Provide the (x, y) coordinate of the cell's center where the given text is located.  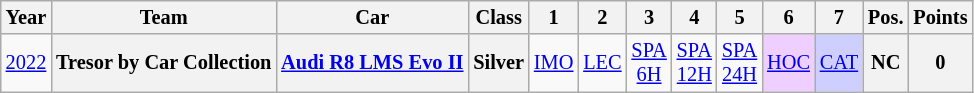
SPA12H (694, 63)
6 (788, 17)
Silver (498, 63)
Audi R8 LMS Evo II (372, 63)
HOC (788, 63)
2022 (26, 63)
Team (164, 17)
Class (498, 17)
Pos. (886, 17)
Points (940, 17)
7 (839, 17)
SPA6H (648, 63)
0 (940, 63)
CAT (839, 63)
4 (694, 17)
1 (554, 17)
5 (740, 17)
NC (886, 63)
Year (26, 17)
Car (372, 17)
3 (648, 17)
LEC (602, 63)
Tresor by Car Collection (164, 63)
IMO (554, 63)
SPA24H (740, 63)
2 (602, 17)
